Return (x, y) of the center of cell containing provided text 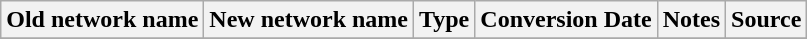
Old network name (102, 20)
Conversion Date (566, 20)
Type (444, 20)
Source (766, 20)
New network name (309, 20)
Notes (691, 20)
